Extract the [x, y] coordinate from the center of the cell holding the provided text.  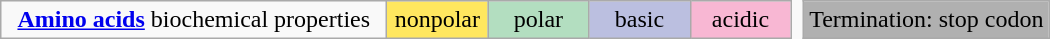
acidic [740, 20]
basic [640, 20]
Amino acids biochemical properties [194, 20]
polar [538, 20]
Termination: stop codon [926, 20]
nonpolar [438, 20]
